Provide the (X, Y) coordinate of the cell's center where the given text is located.  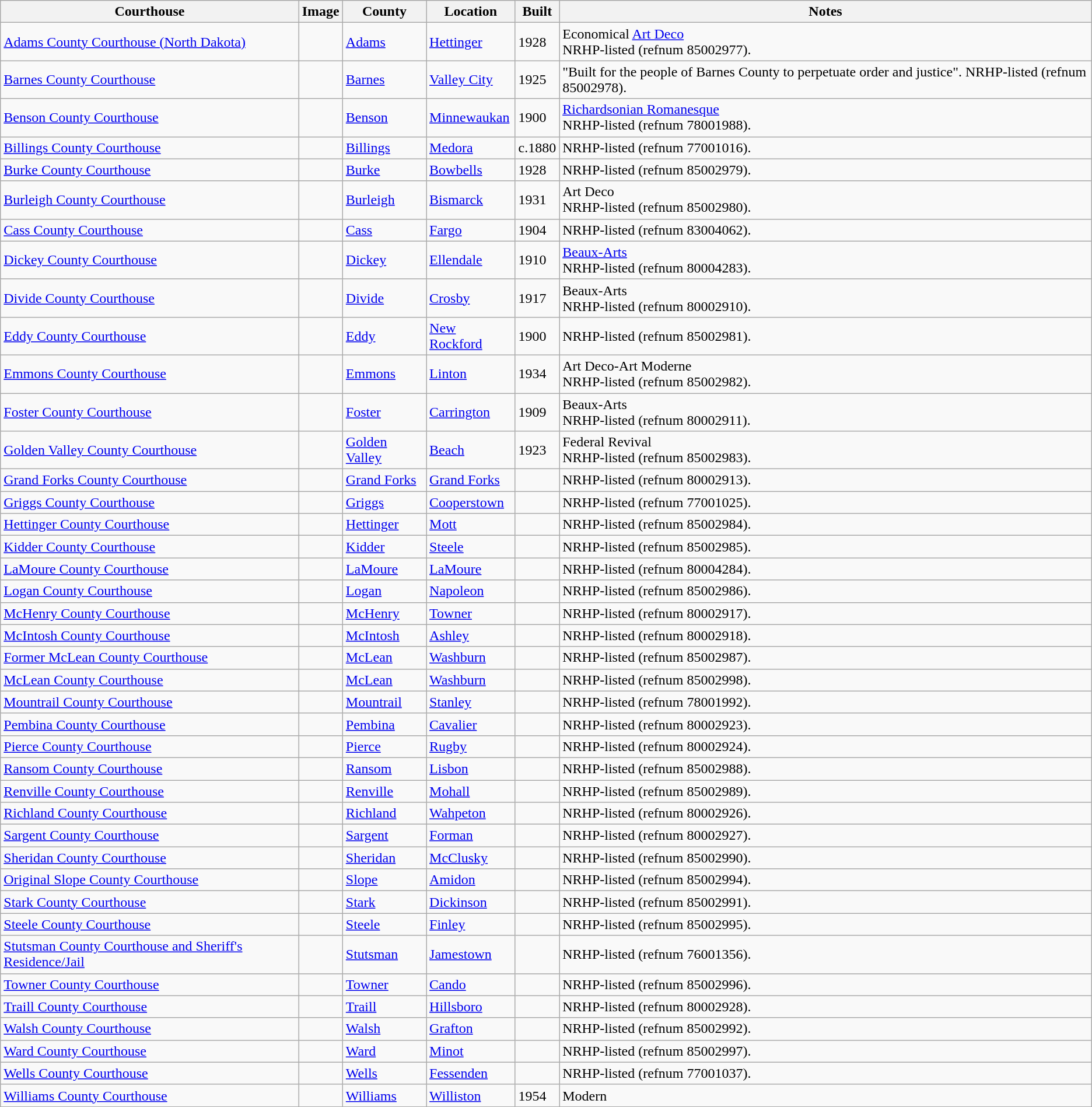
Dickinson (471, 902)
NRHP-listed (refnum 85002991). (826, 902)
NRHP-listed (refnum 77001016). (826, 148)
Mott (471, 525)
NRHP-listed (refnum 85002986). (826, 591)
Sheridan (384, 858)
Linton (471, 373)
Barnes County Courthouse (150, 79)
Original Slope County Courthouse (150, 880)
Rugby (471, 746)
Billings (384, 148)
c.1880 (537, 148)
Fessenden (471, 1073)
Federal RevivalNRHP-listed (refnum 85002983). (826, 451)
NRHP-listed (refnum 80002927). (826, 836)
McHenry (384, 613)
Wahpeton (471, 813)
Williston (471, 1095)
Grand Forks County Courthouse (150, 480)
Benson (384, 118)
NRHP-listed (refnum 77001025). (826, 502)
McIntosh County Courthouse (150, 635)
Ransom County Courthouse (150, 769)
Crosby (471, 298)
Bismarck (471, 200)
NRHP-listed (refnum 80002926). (826, 813)
NRHP-listed (refnum 80002913). (826, 480)
1904 (537, 230)
Beaux-ArtsNRHP-listed (refnum 80004283). (826, 260)
NRHP-listed (refnum 85002994). (826, 880)
Dickey (384, 260)
Beach (471, 451)
Steele County Courthouse (150, 924)
NRHP-listed (refnum 77001037). (826, 1073)
NRHP-listed (refnum 85002988). (826, 769)
Cass (384, 230)
Traill County Courthouse (150, 1007)
Amidon (471, 880)
Cavalier (471, 724)
Eddy (384, 336)
Minot (471, 1051)
Mohall (471, 791)
Pierce County Courthouse (150, 746)
Walsh (384, 1029)
Adams County Courthouse (North Dakota) (150, 42)
Richland (384, 813)
Pembina County Courthouse (150, 724)
Eddy County Courthouse (150, 336)
Billings County Courthouse (150, 148)
1909 (537, 412)
Forman (471, 836)
Ellendale (471, 260)
NRHP-listed (refnum 85002992). (826, 1029)
Pierce (384, 746)
NRHP-listed (refnum 80002918). (826, 635)
Former McLean County Courthouse (150, 658)
Golden Valley County Courthouse (150, 451)
Foster (384, 412)
Wells County Courthouse (150, 1073)
Golden Valley (384, 451)
Ashley (471, 635)
1925 (537, 79)
Kidder County Courthouse (150, 547)
Stutsman (384, 955)
Sargent County Courthouse (150, 836)
County (384, 12)
Location (471, 12)
Beaux-ArtsNRHP-listed (refnum 80002911). (826, 412)
Griggs County Courthouse (150, 502)
Courthouse (150, 12)
1923 (537, 451)
Benson County Courthouse (150, 118)
Emmons (384, 373)
Modern (826, 1095)
Logan County Courthouse (150, 591)
NRHP-listed (refnum 85002990). (826, 858)
Valley City (471, 79)
Barnes (384, 79)
Walsh County Courthouse (150, 1029)
NRHP-listed (refnum 83004062). (826, 230)
Pembina (384, 724)
Minnewaukan (471, 118)
1954 (537, 1095)
NRHP-listed (refnum 80002917). (826, 613)
McLean County Courthouse (150, 680)
Wells (384, 1073)
Cooperstown (471, 502)
Beaux-ArtsNRHP-listed (refnum 80002910). (826, 298)
Carrington (471, 412)
Renville County Courthouse (150, 791)
NRHP-listed (refnum 85002979). (826, 170)
Sargent (384, 836)
Lisbon (471, 769)
Traill (384, 1007)
NRHP-listed (refnum 85002987). (826, 658)
Divide County Courthouse (150, 298)
Sheridan County Courthouse (150, 858)
Economical Art DecoNRHP-listed (refnum 85002977). (826, 42)
Emmons County Courthouse (150, 373)
Williams County Courthouse (150, 1095)
McClusky (471, 858)
NRHP-listed (refnum 80004284). (826, 569)
Napoleon (471, 591)
1910 (537, 260)
Richardsonian RomanesqueNRHP-listed (refnum 78001988). (826, 118)
Notes (826, 12)
Stanley (471, 702)
Finley (471, 924)
Bowbells (471, 170)
Logan (384, 591)
Stark County Courthouse (150, 902)
Hillsboro (471, 1007)
NRHP-listed (refnum 85002998). (826, 680)
Mountrail County Courthouse (150, 702)
Stark (384, 902)
Stutsman County Courthouse and Sheriff's Residence/Jail (150, 955)
Image (321, 12)
Burke County Courthouse (150, 170)
Foster County Courthouse (150, 412)
Ward (384, 1051)
Burleigh County Courthouse (150, 200)
Cass County Courthouse (150, 230)
NRHP-listed (refnum 85002989). (826, 791)
NRHP-listed (refnum 85002984). (826, 525)
Cando (471, 984)
1917 (537, 298)
Art Deco-Art ModerneNRHP-listed (refnum 85002982). (826, 373)
1931 (537, 200)
Ward County Courthouse (150, 1051)
New Rockford (471, 336)
Hettinger County Courthouse (150, 525)
NRHP-listed (refnum 78001992). (826, 702)
McIntosh (384, 635)
Burleigh (384, 200)
Richland County Courthouse (150, 813)
Art DecoNRHP-listed (refnum 85002980). (826, 200)
Adams (384, 42)
Fargo (471, 230)
Jamestown (471, 955)
Divide (384, 298)
Williams (384, 1095)
NRHP-listed (refnum 76001356). (826, 955)
Burke (384, 170)
NRHP-listed (refnum 80002923). (826, 724)
1934 (537, 373)
Kidder (384, 547)
LaMoure County Courthouse (150, 569)
NRHP-listed (refnum 85002985). (826, 547)
NRHP-listed (refnum 80002924). (826, 746)
Medora (471, 148)
Griggs (384, 502)
Renville (384, 791)
Ransom (384, 769)
NRHP-listed (refnum 85002995). (826, 924)
NRHP-listed (refnum 85002996). (826, 984)
NRHP-listed (refnum 85002997). (826, 1051)
"Built for the people of Barnes County to perpetuate order and justice". NRHP-listed (refnum 85002978). (826, 79)
Mountrail (384, 702)
NRHP-listed (refnum 85002981). (826, 336)
Grafton (471, 1029)
McHenry County Courthouse (150, 613)
Dickey County Courthouse (150, 260)
NRHP-listed (refnum 80002928). (826, 1007)
Slope (384, 880)
Built (537, 12)
Towner County Courthouse (150, 984)
